Return the [x, y] coordinate for the center point of the cell that contains the specified text.  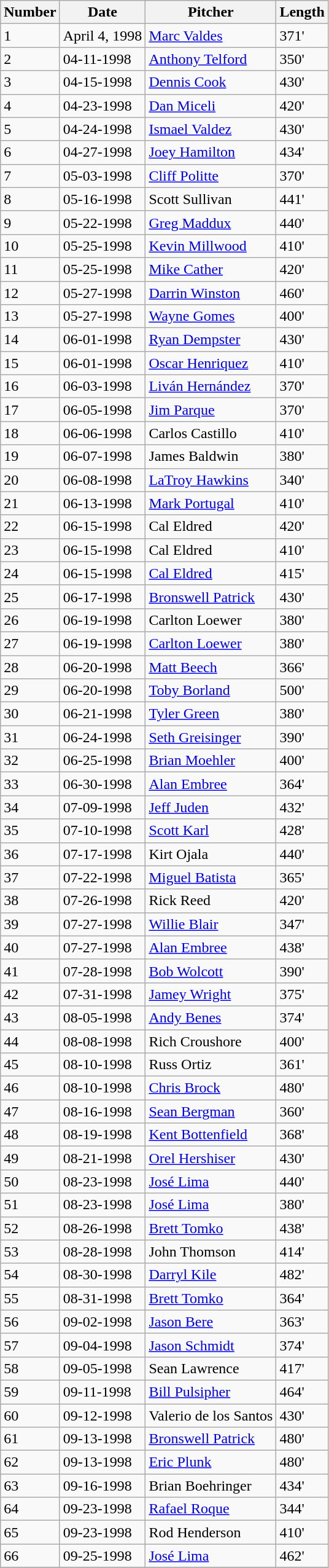
2 [30, 59]
417' [302, 1368]
Carlos Castillo [211, 433]
Seth Greisinger [211, 737]
36 [30, 854]
13 [30, 316]
53 [30, 1252]
33 [30, 784]
Oscar Henriquez [211, 363]
Darryl Kile [211, 1275]
414' [302, 1252]
344' [302, 1509]
43 [30, 1017]
Darrin Winston [211, 293]
Ismael Valdez [211, 129]
375' [302, 994]
Rafael Roque [211, 1509]
09-25-1998 [103, 1556]
09-12-1998 [103, 1415]
04-11-1998 [103, 59]
08-30-1998 [103, 1275]
16 [30, 386]
49 [30, 1158]
18 [30, 433]
363' [302, 1322]
09-11-1998 [103, 1392]
460' [302, 293]
42 [30, 994]
Miguel Batista [211, 877]
08-31-1998 [103, 1298]
366' [302, 667]
James Baldwin [211, 457]
06-25-1998 [103, 761]
Liván Hernández [211, 386]
Matt Beech [211, 667]
Toby Borland [211, 691]
09-05-1998 [103, 1368]
462' [302, 1556]
LaTroy Hawkins [211, 480]
07-22-1998 [103, 877]
6 [30, 152]
39 [30, 924]
21 [30, 503]
28 [30, 667]
04-23-1998 [103, 106]
Orel Hershiser [211, 1158]
Anthony Telford [211, 59]
Willie Blair [211, 924]
07-10-1998 [103, 831]
Length [302, 12]
482' [302, 1275]
428' [302, 831]
Bill Pulsipher [211, 1392]
06-13-1998 [103, 503]
365' [302, 877]
Kirt Ojala [211, 854]
415' [302, 573]
368' [302, 1135]
23 [30, 550]
41 [30, 971]
65 [30, 1532]
37 [30, 877]
08-16-1998 [103, 1111]
38 [30, 901]
Mark Portugal [211, 503]
06-07-1998 [103, 457]
50 [30, 1182]
05-03-1998 [103, 176]
25 [30, 597]
Russ Ortiz [211, 1065]
15 [30, 363]
08-28-1998 [103, 1252]
Number [30, 12]
48 [30, 1135]
06-05-1998 [103, 410]
34 [30, 807]
Rod Henderson [211, 1532]
22 [30, 527]
Cliff Politte [211, 176]
61 [30, 1439]
40 [30, 947]
12 [30, 293]
14 [30, 340]
8 [30, 199]
64 [30, 1509]
Dennis Cook [211, 82]
4 [30, 106]
Brian Boehringer [211, 1486]
26 [30, 620]
Andy Benes [211, 1017]
04-24-1998 [103, 129]
45 [30, 1065]
09-16-1998 [103, 1486]
Jim Parque [211, 410]
11 [30, 269]
350' [302, 59]
58 [30, 1368]
Eric Plunk [211, 1462]
06-06-1998 [103, 433]
Greg Maddux [211, 222]
07-28-1998 [103, 971]
Sean Bergman [211, 1111]
08-08-1998 [103, 1041]
06-17-1998 [103, 597]
Wayne Gomes [211, 316]
05-22-1998 [103, 222]
63 [30, 1486]
30 [30, 714]
3 [30, 82]
432' [302, 807]
56 [30, 1322]
Scott Karl [211, 831]
Jason Schmidt [211, 1345]
07-26-1998 [103, 901]
7 [30, 176]
04-27-1998 [103, 152]
Tyler Green [211, 714]
06-03-1998 [103, 386]
Marc Valdes [211, 36]
62 [30, 1462]
Kevin Millwood [211, 246]
07-09-1998 [103, 807]
06-24-1998 [103, 737]
60 [30, 1415]
06-08-1998 [103, 480]
500' [302, 691]
9 [30, 222]
Jason Bere [211, 1322]
54 [30, 1275]
46 [30, 1088]
05-16-1998 [103, 199]
08-26-1998 [103, 1228]
59 [30, 1392]
17 [30, 410]
Pitcher [211, 12]
347' [302, 924]
06-21-1998 [103, 714]
31 [30, 737]
09-02-1998 [103, 1322]
Bob Wolcott [211, 971]
Sean Lawrence [211, 1368]
1 [30, 36]
441' [302, 199]
66 [30, 1556]
5 [30, 129]
Mike Cather [211, 269]
361' [302, 1065]
20 [30, 480]
35 [30, 831]
47 [30, 1111]
Dan Miceli [211, 106]
27 [30, 643]
340' [302, 480]
Jamey Wright [211, 994]
360' [302, 1111]
464' [302, 1392]
44 [30, 1041]
08-05-1998 [103, 1017]
Kent Bottenfield [211, 1135]
29 [30, 691]
09-04-1998 [103, 1345]
19 [30, 457]
Brian Moehler [211, 761]
Jeff Juden [211, 807]
57 [30, 1345]
08-21-1998 [103, 1158]
24 [30, 573]
07-31-1998 [103, 994]
Scott Sullivan [211, 199]
51 [30, 1205]
52 [30, 1228]
08-19-1998 [103, 1135]
Rich Croushore [211, 1041]
Date [103, 12]
06-30-1998 [103, 784]
04-15-1998 [103, 82]
John Thomson [211, 1252]
371' [302, 36]
Rick Reed [211, 901]
April 4, 1998 [103, 36]
07-17-1998 [103, 854]
55 [30, 1298]
Ryan Dempster [211, 340]
Chris Brock [211, 1088]
Joey Hamilton [211, 152]
Valerio de los Santos [211, 1415]
10 [30, 246]
32 [30, 761]
